Search for the cell housing the specified text and yield its [X, Y] center coordinate. 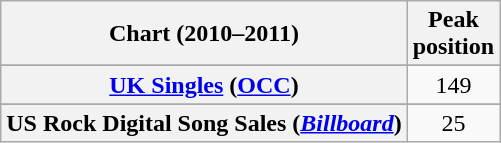
Peakposition [453, 34]
US Rock Digital Song Sales (Billboard) [204, 123]
25 [453, 123]
Chart (2010–2011) [204, 34]
149 [453, 85]
UK Singles (OCC) [204, 85]
